Capture the cell that displays the provided text and extract its (X, Y) central coordinate. 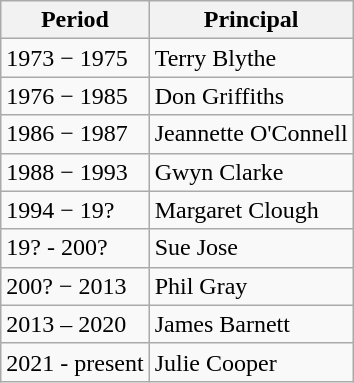
2021 - present (75, 362)
1973 − 1975 (75, 58)
Julie Cooper (251, 362)
Don Griffiths (251, 96)
1994 − 19? (75, 210)
Terry Blythe (251, 58)
19? - 200? (75, 248)
1988 − 1993 (75, 172)
Phil Gray (251, 286)
2013 – 2020 (75, 324)
Jeannette O'Connell (251, 134)
Sue Jose (251, 248)
1976 − 1985 (75, 96)
Margaret Clough (251, 210)
James Barnett (251, 324)
Period (75, 20)
Gwyn Clarke (251, 172)
1986 − 1987 (75, 134)
200? − 2013 (75, 286)
Principal (251, 20)
